Extract the [x, y] coordinate from the center of the cell holding the provided text.  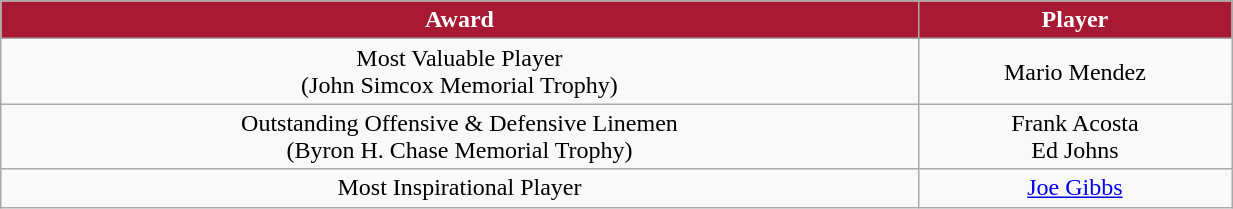
Most Valuable Player(John Simcox Memorial Trophy) [460, 72]
Outstanding Offensive & Defensive Linemen(Byron H. Chase Memorial Trophy) [460, 136]
Frank AcostaEd Johns [1074, 136]
Player [1074, 20]
Mario Mendez [1074, 72]
Most Inspirational Player [460, 188]
Award [460, 20]
Joe Gibbs [1074, 188]
